Extract the (x, y) coordinate from the center of the cell holding the provided text.  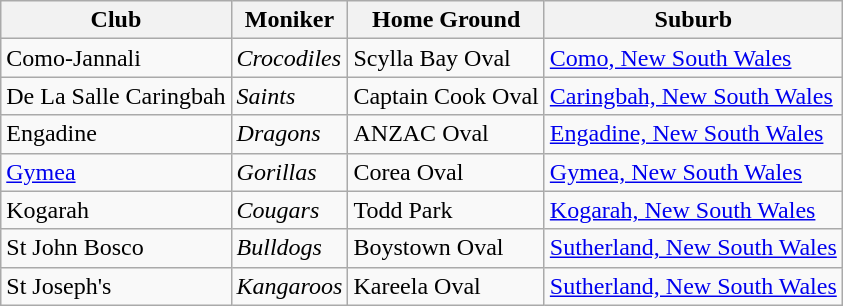
St John Bosco (116, 248)
Engadine, New South Wales (693, 134)
Scylla Bay Oval (446, 58)
Moniker (290, 20)
De La Salle Caringbah (116, 96)
St Joseph's (116, 286)
Saints (290, 96)
Kogarah (116, 210)
Home Ground (446, 20)
Cougars (290, 210)
Dragons (290, 134)
ANZAC Oval (446, 134)
Gymea (116, 172)
Gymea, New South Wales (693, 172)
Gorillas (290, 172)
Todd Park (446, 210)
Bulldogs (290, 248)
Corea Oval (446, 172)
Crocodiles (290, 58)
Como, New South Wales (693, 58)
Engadine (116, 134)
Captain Cook Oval (446, 96)
Kareela Oval (446, 286)
Club (116, 20)
Kangaroos (290, 286)
Boystown Oval (446, 248)
Como-Jannali (116, 58)
Caringbah, New South Wales (693, 96)
Kogarah, New South Wales (693, 210)
Suburb (693, 20)
